For the text-containing cell, return its midpoint in [x, y] coordinate format. 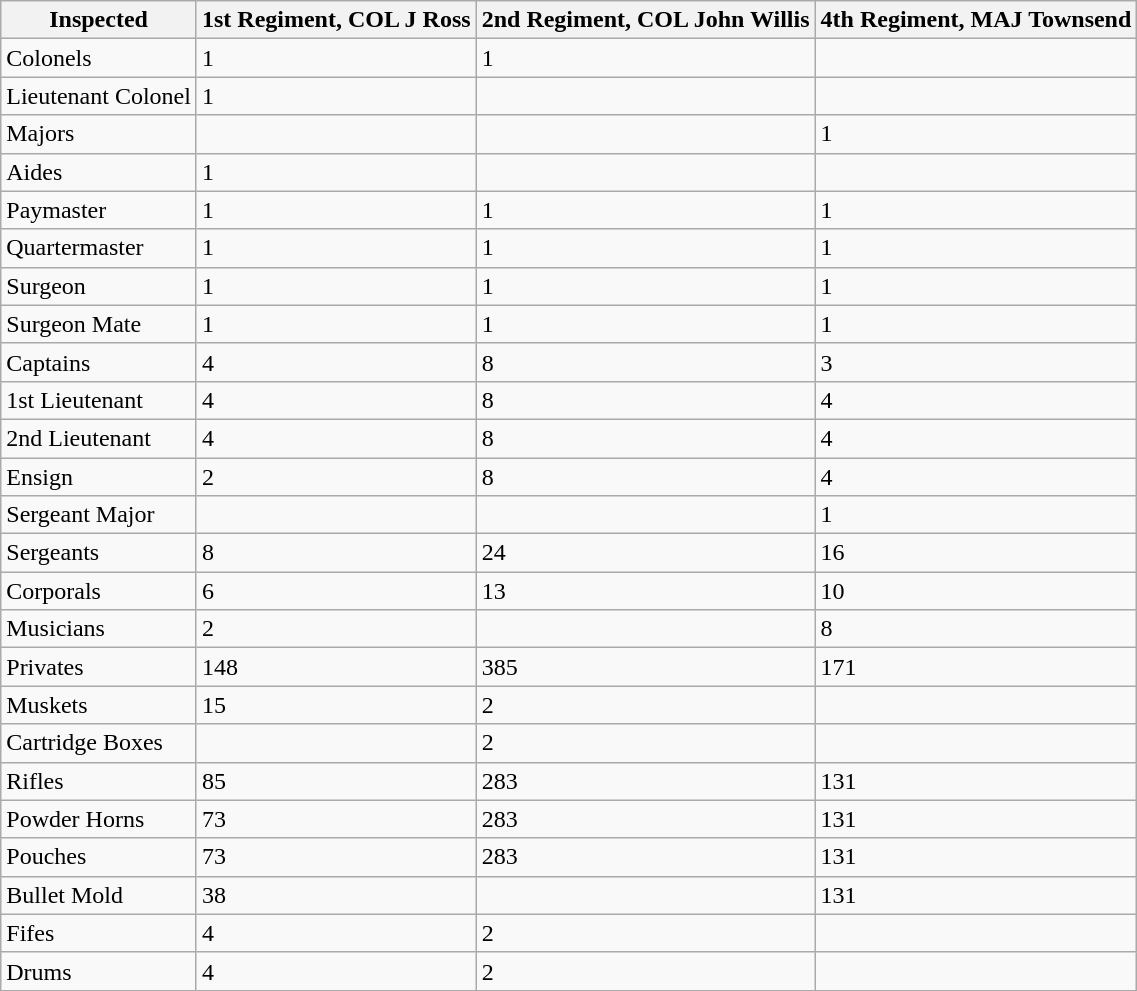
Sergeants [99, 553]
Ensign [99, 477]
Inspected [99, 20]
Majors [99, 134]
Surgeon [99, 286]
Paymaster [99, 210]
Drums [99, 971]
Quartermaster [99, 248]
16 [976, 553]
Aides [99, 172]
15 [336, 705]
Privates [99, 667]
Fifes [99, 933]
385 [646, 667]
13 [646, 591]
38 [336, 895]
2nd Regiment, COL John Willis [646, 20]
1st Regiment, COL J Ross [336, 20]
Cartridge Boxes [99, 743]
24 [646, 553]
Rifles [99, 781]
1st Lieutenant [99, 400]
148 [336, 667]
3 [976, 362]
Bullet Mold [99, 895]
4th Regiment, MAJ Townsend [976, 20]
Musicians [99, 629]
6 [336, 591]
Sergeant Major [99, 515]
Lieutenant Colonel [99, 96]
Corporals [99, 591]
Powder Horns [99, 819]
2nd Lieutenant [99, 438]
Captains [99, 362]
85 [336, 781]
Colonels [99, 58]
171 [976, 667]
10 [976, 591]
Surgeon Mate [99, 324]
Pouches [99, 857]
Muskets [99, 705]
